For the text-containing cell, return its midpoint in (x, y) coordinate format. 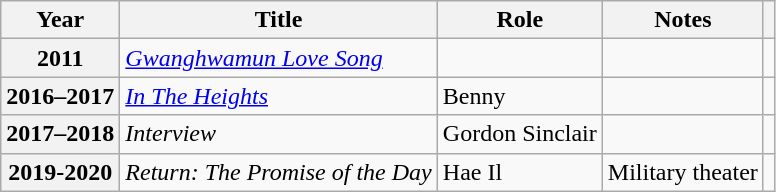
Military theater (682, 172)
2019-2020 (60, 172)
Role (520, 20)
2016–2017 (60, 96)
Interview (278, 134)
2011 (60, 58)
Year (60, 20)
In The Heights (278, 96)
Return: The Promise of the Day (278, 172)
Title (278, 20)
Gwanghwamun Love Song (278, 58)
Benny (520, 96)
Gordon Sinclair (520, 134)
Notes (682, 20)
Hae Il (520, 172)
2017–2018 (60, 134)
